Detect which cell encompasses the target text, then output its (X, Y) center coordinate. 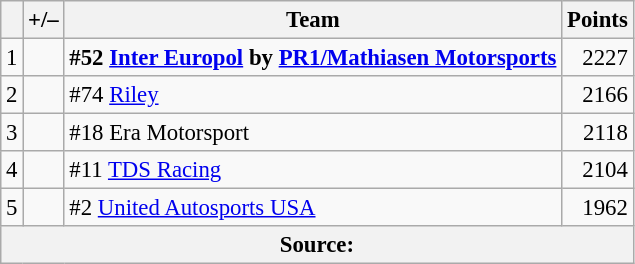
#52 Inter Europol by PR1/Mathiasen Motorsports (313, 58)
2166 (598, 95)
Source: (317, 245)
1 (12, 58)
4 (12, 170)
Team (313, 20)
+/– (44, 20)
2227 (598, 58)
2104 (598, 170)
#18 Era Motorsport (313, 133)
2 (12, 95)
#11 TDS Racing (313, 170)
5 (12, 208)
#2 United Autosports USA (313, 208)
#74 Riley (313, 95)
1962 (598, 208)
3 (12, 133)
2118 (598, 133)
Points (598, 20)
